Provide the (X, Y) coordinate of the cell's center where the given text is located.  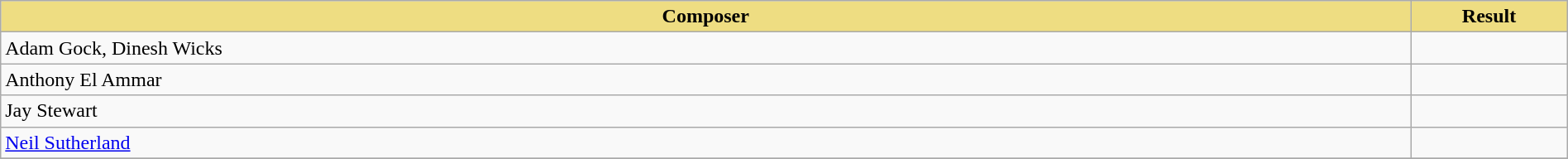
Anthony El Ammar (706, 79)
Neil Sutherland (706, 142)
Jay Stewart (706, 111)
Composer (706, 17)
Adam Gock, Dinesh Wicks (706, 48)
Result (1489, 17)
